Capture the cell that displays the provided text and extract its (X, Y) central coordinate. 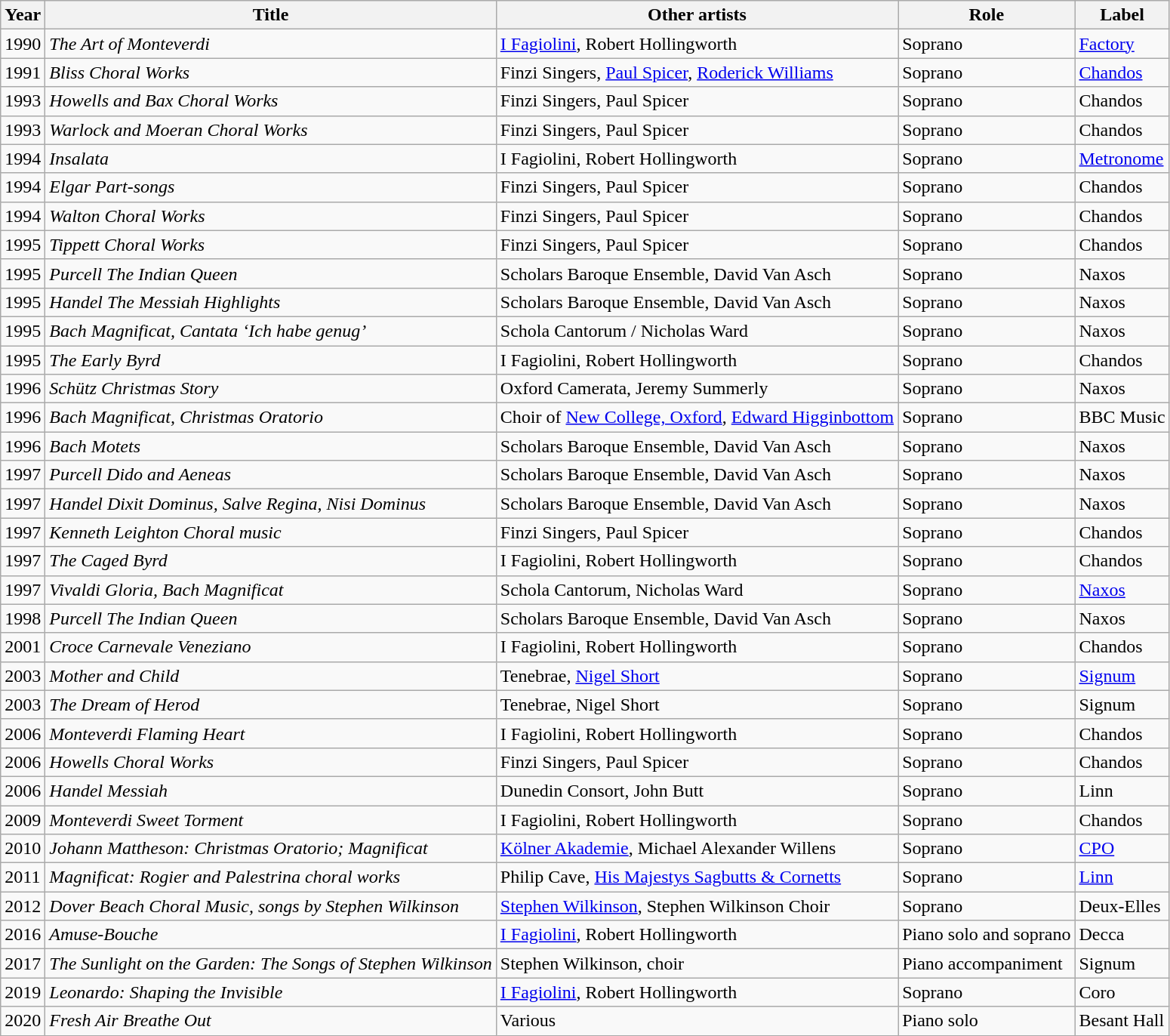
2012 (23, 906)
Bach Magnificat, Christmas Oratorio (270, 418)
Piano solo (987, 1021)
Label (1122, 15)
Title (270, 15)
Handel Dixit Dominus, Salve Regina, Nisi Dominus (270, 504)
Mother and Child (270, 676)
Handel Messiah (270, 791)
Walton Choral Works (270, 216)
Dunedin Consort, John Butt (697, 791)
Purcell Dido and Aeneas (270, 475)
The Caged Byrd (270, 561)
2011 (23, 877)
Stephen Wilkinson, choir (697, 964)
BBC Music (1122, 418)
Finzi Singers, Paul Spicer, Roderick Williams (697, 72)
2009 (23, 819)
Coro (1122, 992)
Magnificat: Rogier and Palestrina choral works (270, 877)
Year (23, 15)
CPO (1122, 849)
Piano accompaniment (987, 964)
2019 (23, 992)
Dover Beach Choral Music, songs by Stephen Wilkinson (270, 906)
Croce Carnevale Veneziano (270, 647)
Schütz Christmas Story (270, 389)
The Dream of Herod (270, 705)
Piano solo and soprano (987, 935)
Johann Mattheson: Christmas Oratorio; Magnificat (270, 849)
Vivaldi Gloria, Bach Magnificat (270, 590)
Tippett Choral Works (270, 245)
Factory (1122, 44)
Other artists (697, 15)
Elgar Part-songs (270, 187)
Choir of New College, Oxford, Edward Higginbottom (697, 418)
2001 (23, 647)
Schola Cantorum, Nicholas Ward (697, 590)
Monteverdi Sweet Torment (270, 819)
Deux-Elles (1122, 906)
The Art of Monteverdi (270, 44)
Leonardo: Shaping the Invisible (270, 992)
Monteverdi Flaming Heart (270, 733)
2020 (23, 1021)
Bach Motets (270, 446)
Kenneth Leighton Choral music (270, 532)
Howells and Bax Choral Works (270, 101)
Role (987, 15)
1991 (23, 72)
1998 (23, 618)
Oxford Camerata, Jeremy Summerly (697, 389)
Decca (1122, 935)
2010 (23, 849)
Amuse-Bouche (270, 935)
Metronome (1122, 159)
2016 (23, 935)
Howells Choral Works (270, 762)
Various (697, 1021)
The Sunlight on the Garden: The Songs of Stephen Wilkinson (270, 964)
Besant Hall (1122, 1021)
Insalata (270, 159)
Warlock and Moeran Choral Works (270, 130)
Kölner Akademie, Michael Alexander Willens (697, 849)
2017 (23, 964)
Stephen Wilkinson, Stephen Wilkinson Choir (697, 906)
1990 (23, 44)
Bach Magnificat, Cantata ‘Ich habe genug’ (270, 331)
Philip Cave, His Majestys Sagbutts & Cornetts (697, 877)
Bliss Choral Works (270, 72)
The Early Byrd (270, 360)
Handel The Messiah Highlights (270, 302)
Fresh Air Breathe Out (270, 1021)
Schola Cantorum / Nicholas Ward (697, 331)
